Determine the [X, Y] coordinate at the center of the cell enclosing the given text.  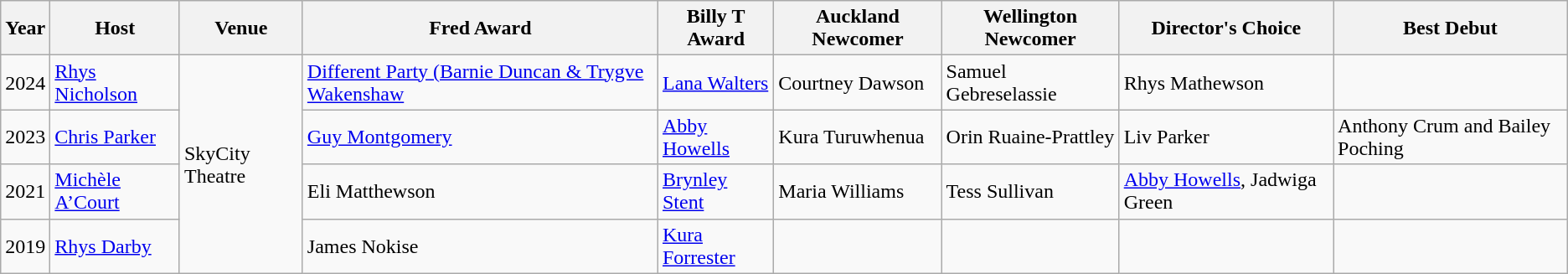
Wellington Newcomer [1030, 28]
Brynley Stent [715, 191]
Abby Howells [715, 137]
SkyCity Theatre [241, 164]
Auckland Newcomer [858, 28]
2024 [25, 82]
Year [25, 28]
Samuel Gebreselassie [1030, 82]
Tess Sullivan [1030, 191]
Abby Howells, Jadwiga Green [1226, 191]
Different Party (Barnie Duncan & Trygve Wakenshaw [480, 82]
Venue [241, 28]
Eli Matthewson [480, 191]
Michèle A’Court [116, 191]
Rhys Mathewson [1226, 82]
Lana Walters [715, 82]
Anthony Crum and Bailey Poching [1451, 137]
Maria Williams [858, 191]
2021 [25, 191]
Director's Choice [1226, 28]
Host [116, 28]
2019 [25, 246]
Best Debut [1451, 28]
Chris Parker [116, 137]
Kura Forrester [715, 246]
2023 [25, 137]
Guy Montgomery [480, 137]
Fred Award [480, 28]
Rhys Nicholson [116, 82]
Courtney Dawson [858, 82]
James Nokise [480, 246]
Orin Ruaine-Prattley [1030, 137]
Rhys Darby [116, 246]
Liv Parker [1226, 137]
Billy T Award [715, 28]
Kura Turuwhenua [858, 137]
